From the cell containing the given text, extract its center point as [X, Y] coordinate. 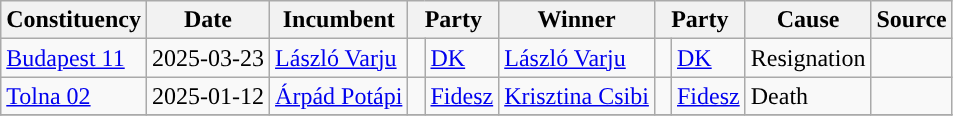
Krisztina Csibi [577, 96]
Date [208, 20]
Budapest 11 [74, 58]
2025-03-23 [208, 58]
Incumbent [339, 20]
Death [808, 96]
Constituency [74, 20]
Cause [808, 20]
Source [912, 20]
Resignation [808, 58]
Tolna 02 [74, 96]
2025-01-12 [208, 96]
Winner [577, 20]
Árpád Potápi [339, 96]
